Return (x, y) of the center of cell containing provided text 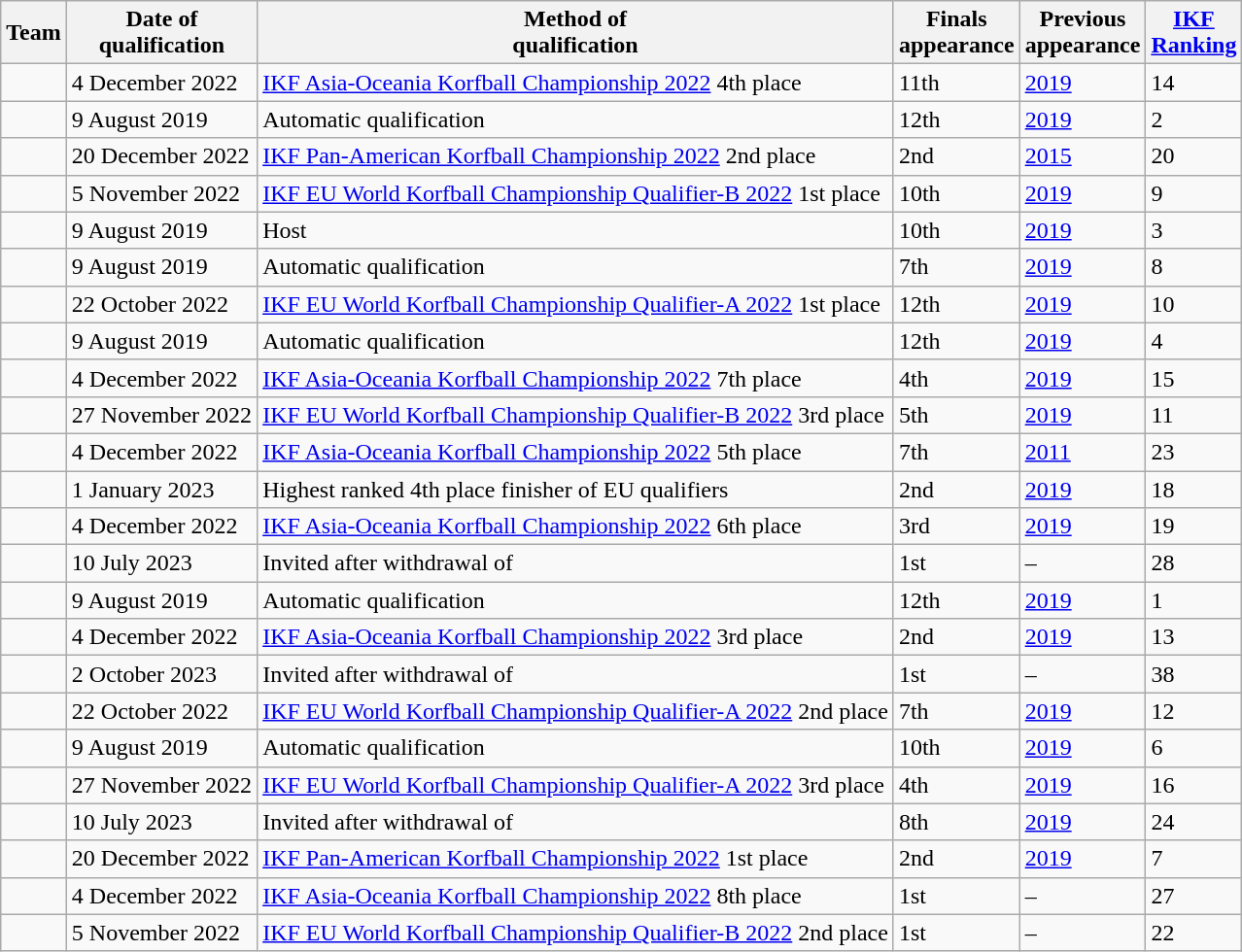
1 January 2023 (161, 489)
12 (1193, 711)
2 (1193, 119)
Host (575, 230)
8 (1193, 267)
Method ofqualification (575, 33)
18 (1193, 489)
13 (1193, 637)
19 (1193, 527)
38 (1193, 674)
IKF EU World Korfball Championship Qualifier-A 2022 3rd place (575, 785)
Finalsappearance (956, 33)
7 (1193, 859)
IKF EU World Korfball Championship Qualifier-A 2022 1st place (575, 304)
Highest ranked 4th place finisher of EU qualifiers (575, 489)
1 (1193, 600)
IKF Asia-Oceania Korfball Championship 2022 3rd place (575, 637)
10 (1193, 304)
3rd (956, 527)
6 (1193, 748)
IKF Asia-Oceania Korfball Championship 2022 7th place (575, 378)
2015 (1083, 156)
27 (1193, 896)
15 (1193, 378)
11 (1193, 415)
8th (956, 822)
2011 (1083, 452)
16 (1193, 785)
11th (956, 83)
23 (1193, 452)
IKF EU World Korfball Championship Qualifier-A 2022 2nd place (575, 711)
IKF Asia-Oceania Korfball Championship 2022 4th place (575, 83)
IKF Asia-Oceania Korfball Championship 2022 5th place (575, 452)
IKF Pan-American Korfball Championship 2022 1st place (575, 859)
5th (956, 415)
24 (1193, 822)
Date ofqualification (161, 33)
28 (1193, 563)
IKF Pan-American Korfball Championship 2022 2nd place (575, 156)
3 (1193, 230)
IKF EU World Korfball Championship Qualifier-B 2022 1st place (575, 193)
IKF Asia-Oceania Korfball Championship 2022 8th place (575, 896)
14 (1193, 83)
IKF Asia-Oceania Korfball Championship 2022 6th place (575, 527)
Team (34, 33)
4 (1193, 341)
22 (1193, 933)
IKF EU World Korfball Championship Qualifier-B 2022 2nd place (575, 933)
20 (1193, 156)
Previousappearance (1083, 33)
IKF EU World Korfball Championship Qualifier-B 2022 3rd place (575, 415)
9 (1193, 193)
2 October 2023 (161, 674)
IKFRanking (1193, 33)
